Locate the cell with the specified text and output its (x, y) center coordinate. 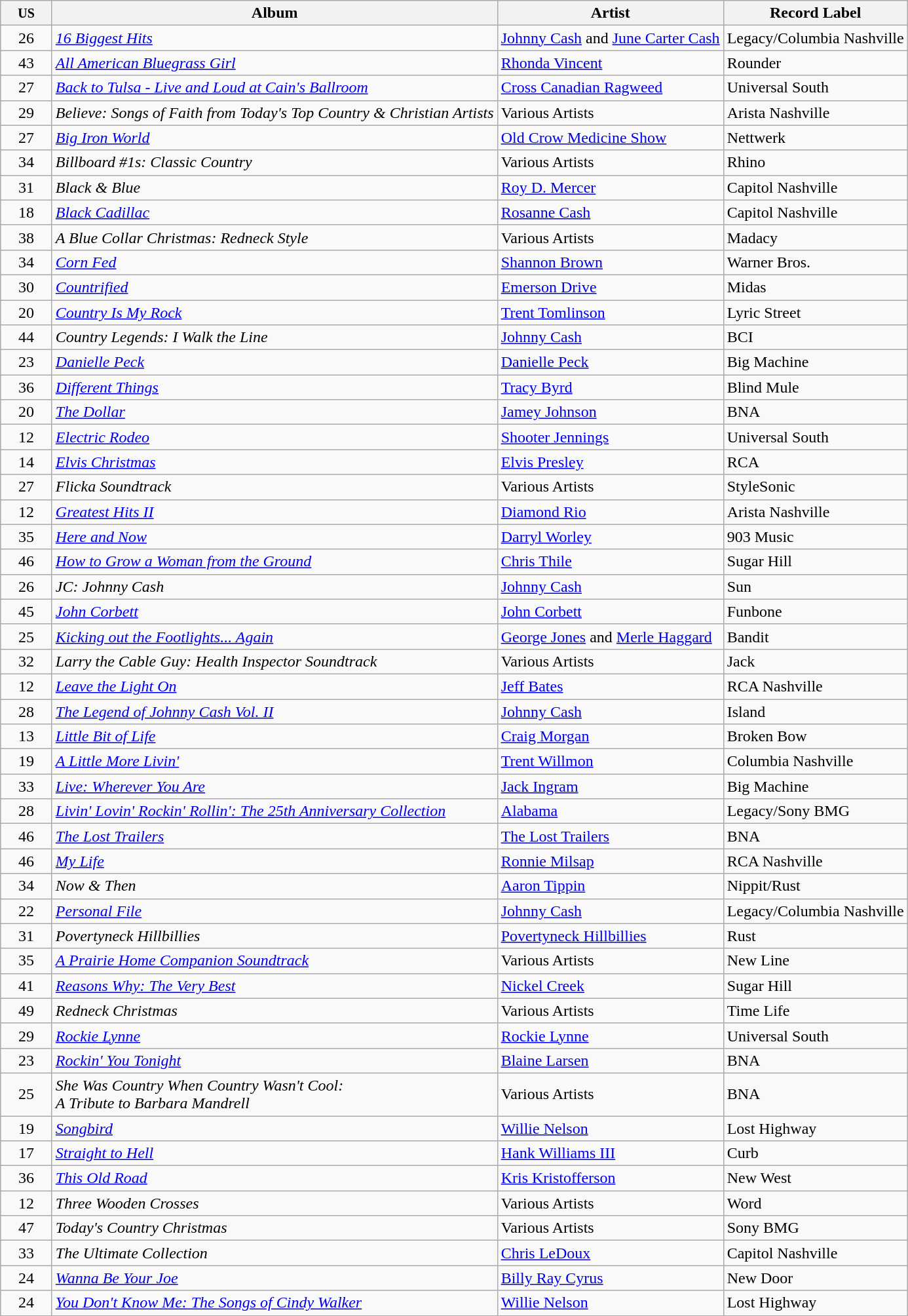
A Little More Livin' (274, 762)
A Blue Collar Christmas: Redneck Style (274, 237)
Craig Morgan (611, 737)
Columbia Nashville (815, 762)
13 (26, 737)
This Old Road (274, 1178)
Electric Rodeo (274, 437)
Big Iron World (274, 138)
Record Label (815, 13)
Rockin' You Tonight (274, 1060)
47 (26, 1228)
Rhonda Vincent (611, 63)
Reasons Why: The Very Best (274, 986)
Bandit (815, 636)
Rust (815, 936)
Livin' Lovin' Rockin' Rollin': The 25th Anniversary Collection (274, 811)
Nickel Creek (611, 986)
Shooter Jennings (611, 437)
903 Music (815, 537)
New Line (815, 961)
Jack Ingram (611, 786)
New West (815, 1178)
Broken Bow (815, 737)
45 (26, 611)
Blind Mule (815, 387)
43 (26, 63)
Personal File (274, 911)
Shannon Brown (611, 262)
Larry the Cable Guy: Health Inspector Soundtrack (274, 661)
US (26, 13)
Trent Tomlinson (611, 313)
Country Legends: I Walk the Line (274, 338)
Trent Willmon (611, 762)
Kicking out the Footlights... Again (274, 636)
Hank Williams III (611, 1153)
BCI (815, 338)
Darryl Worley (611, 537)
Greatest Hits II (274, 512)
Funbone (815, 611)
StyleSonic (815, 487)
Rosanne Cash (611, 212)
Here and Now (274, 537)
Jeff Bates (611, 686)
Nippit/Rust (815, 886)
Jack (815, 661)
Elvis Christmas (274, 462)
Three Wooden Crosses (274, 1203)
Billboard #1s: Classic Country (274, 163)
Different Things (274, 387)
Alabama (611, 811)
My Life (274, 861)
She Was Country When Country Wasn't Cool:A Tribute to Barbara Mandrell (274, 1094)
Lyric Street (815, 313)
Warner Bros. (815, 262)
Old Crow Medicine Show (611, 138)
Leave the Light On (274, 686)
Black Cadillac (274, 212)
Billy Ray Cyrus (611, 1278)
All American Bluegrass Girl (274, 63)
Roy D. Mercer (611, 187)
Straight to Hell (274, 1153)
Time Life (815, 1011)
Curb (815, 1153)
Black & Blue (274, 187)
The Legend of Johnny Cash Vol. II (274, 711)
Now & Then (274, 886)
Live: Wherever You Are (274, 786)
Flicka Soundtrack (274, 487)
22 (26, 911)
Sony BMG (815, 1228)
Blaine Larsen (611, 1060)
Kris Kristofferson (611, 1178)
Tracy Byrd (611, 387)
New Door (815, 1278)
Johnny Cash and June Carter Cash (611, 38)
Wanna Be Your Joe (274, 1278)
The Ultimate Collection (274, 1253)
16 Biggest Hits (274, 38)
A Prairie Home Companion Soundtrack (274, 961)
Countrified (274, 287)
Ronnie Milsap (611, 861)
Rhino (815, 163)
32 (26, 661)
How to Grow a Woman from the Ground (274, 562)
Album (274, 13)
JC: Johnny Cash (274, 587)
Back to Tulsa - Live and Loud at Cain's Ballroom (274, 88)
14 (26, 462)
17 (26, 1153)
Chris LeDoux (611, 1253)
You Don't Know Me: The Songs of Cindy Walker (274, 1303)
Island (815, 711)
Sun (815, 587)
30 (26, 287)
Artist (611, 13)
RCA (815, 462)
Word (815, 1203)
Jamey Johnson (611, 412)
The Dollar (274, 412)
Midas (815, 287)
Aaron Tippin (611, 886)
Cross Canadian Ragweed (611, 88)
Diamond Rio (611, 512)
Madacy (815, 237)
Corn Fed (274, 262)
49 (26, 1011)
Chris Thile (611, 562)
Country Is My Rock (274, 313)
18 (26, 212)
Little Bit of Life (274, 737)
38 (26, 237)
George Jones and Merle Haggard (611, 636)
Redneck Christmas (274, 1011)
Songbird (274, 1128)
Nettwerk (815, 138)
Legacy/Sony BMG (815, 811)
Emerson Drive (611, 287)
41 (26, 986)
44 (26, 338)
Rounder (815, 63)
Believe: Songs of Faith from Today's Top Country & Christian Artists (274, 113)
Elvis Presley (611, 462)
Today's Country Christmas (274, 1228)
